Capture the cell that displays the provided text and extract its [X, Y] central coordinate. 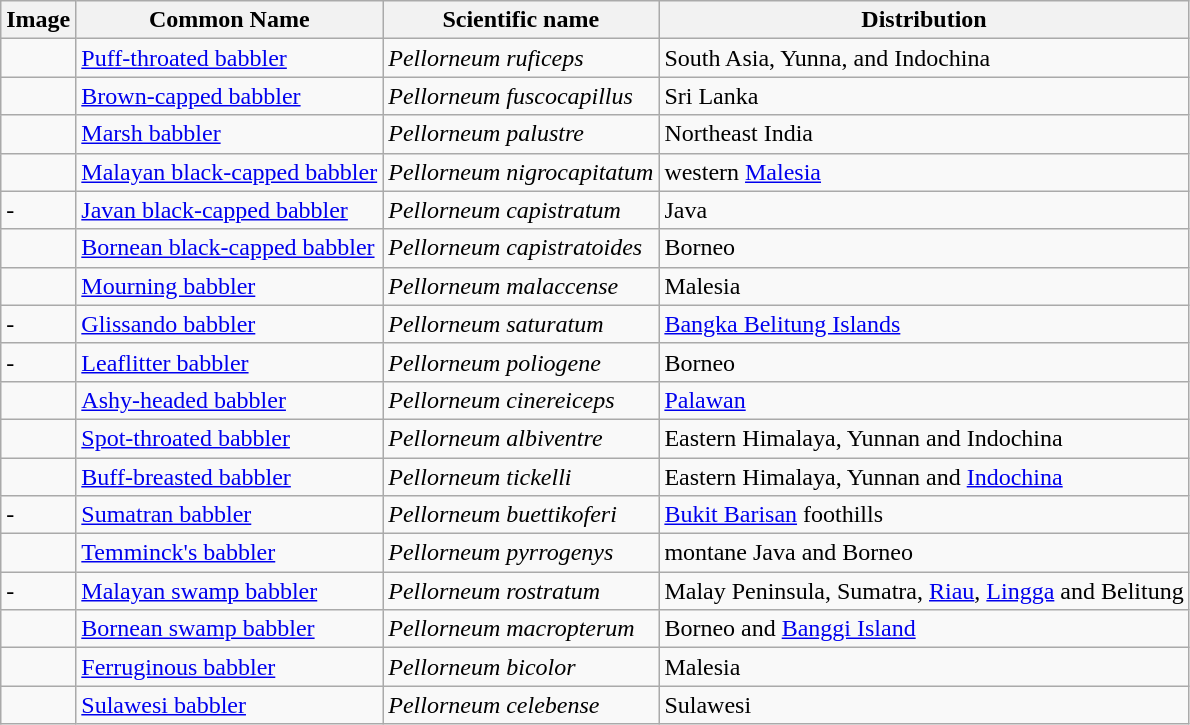
South Asia, Yunna, and Indochina [924, 58]
Ferruginous babbler [230, 667]
western Malesia [924, 172]
Sri Lanka [924, 96]
montane Java and Borneo [924, 553]
Pellorneum capistratum [521, 210]
Javan black-capped babbler [230, 210]
Pellorneum bicolor [521, 667]
Malayan swamp babbler [230, 591]
Mourning babbler [230, 286]
Pellorneum tickelli [521, 477]
Common Name [230, 20]
Pellorneum palustre [521, 134]
Pellorneum saturatum [521, 324]
Marsh babbler [230, 134]
Pellorneum pyrrogenys [521, 553]
Malay Peninsula, Sumatra, Riau, Lingga and Belitung [924, 591]
Sulawesi [924, 705]
Bukit Barisan foothills [924, 515]
Buff-breasted babbler [230, 477]
Distribution [924, 20]
Leaflitter babbler [230, 362]
Palawan [924, 400]
Pellorneum buettikoferi [521, 515]
Pellorneum fuscocapillus [521, 96]
Pellorneum rostratum [521, 591]
Spot-throated babbler [230, 438]
Bornean swamp babbler [230, 629]
Scientific name [521, 20]
Pellorneum macropterum [521, 629]
Temminck's babbler [230, 553]
Image [38, 20]
Bornean black-capped babbler [230, 248]
Pellorneum celebense [521, 705]
Pellorneum poliogene [521, 362]
Sulawesi babbler [230, 705]
Malayan black-capped babbler [230, 172]
Java [924, 210]
Puff-throated babbler [230, 58]
Pellorneum ruficeps [521, 58]
Pellorneum capistratoides [521, 248]
Glissando babbler [230, 324]
Pellorneum cinereiceps [521, 400]
Sumatran babbler [230, 515]
Northeast India [924, 134]
Brown-capped babbler [230, 96]
Borneo and Banggi Island [924, 629]
Pellorneum nigrocapitatum [521, 172]
Ashy-headed babbler [230, 400]
Pellorneum malaccense [521, 286]
Bangka Belitung Islands [924, 324]
Pellorneum albiventre [521, 438]
